Return (x, y) of the center of cell containing provided text 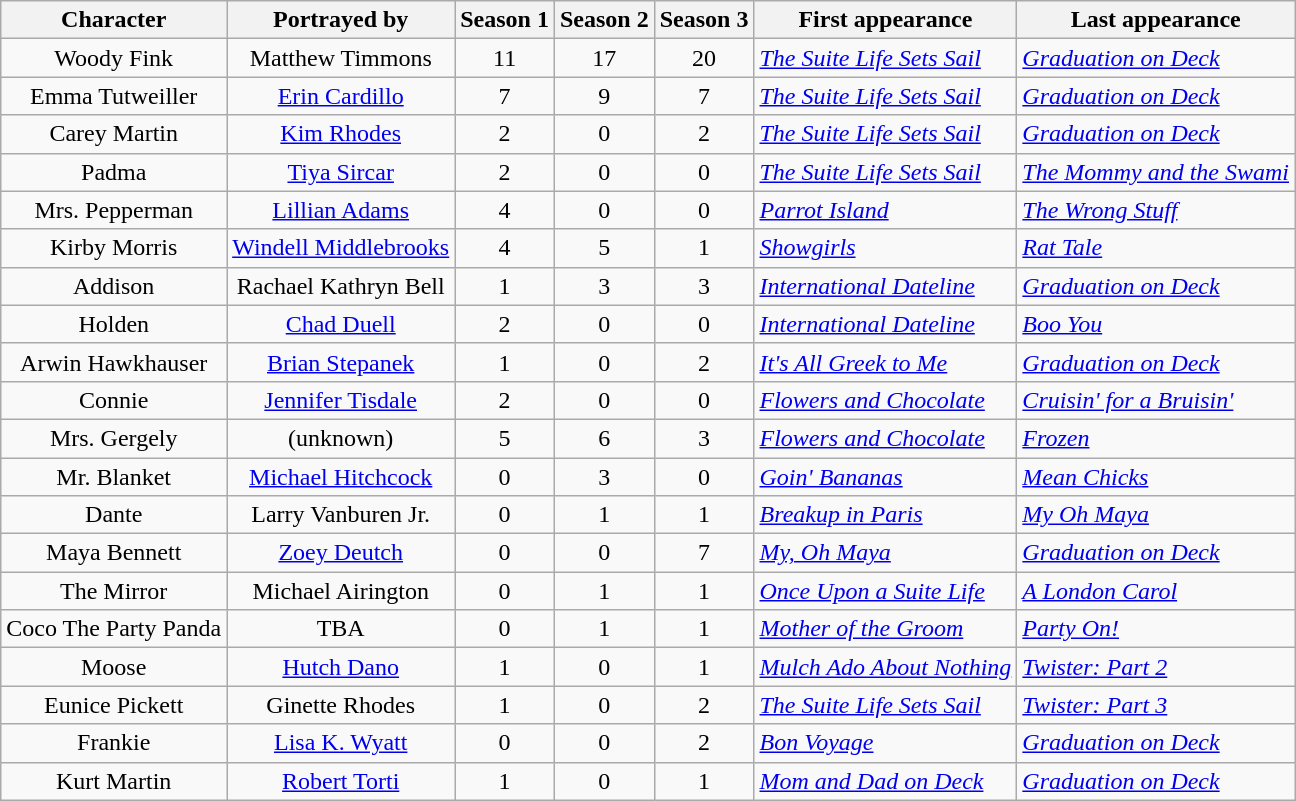
The Mirror (114, 591)
Michael Hitchcock (341, 477)
First appearance (886, 20)
Once Upon a Suite Life (886, 591)
Breakup in Paris (886, 515)
Moose (114, 667)
Mulch Ado About Nothing (886, 667)
Jennifer Tisdale (341, 400)
Frozen (1156, 438)
Character (114, 20)
Larry Vanburen Jr. (341, 515)
6 (604, 438)
The Mommy and the Swami (1156, 172)
Arwin Hawkhauser (114, 362)
Parrot Island (886, 210)
Dante (114, 515)
Matthew Timmons (341, 58)
A London Carol (1156, 591)
My, Oh Maya (886, 553)
Kurt Martin (114, 781)
Windell Middlebrooks (341, 248)
Last appearance (1156, 20)
Mrs. Pepperman (114, 210)
Carey Martin (114, 134)
Coco The Party Panda (114, 629)
My Oh Maya (1156, 515)
Holden (114, 324)
Robert Torti (341, 781)
Chad Duell (341, 324)
Lillian Adams (341, 210)
Mr. Blanket (114, 477)
Michael Airington (341, 591)
Tiya Sircar (341, 172)
Rachael Kathryn Bell (341, 286)
Rat Tale (1156, 248)
Lisa K. Wyatt (341, 743)
Mean Chicks (1156, 477)
Boo You (1156, 324)
Hutch Dano (341, 667)
20 (704, 58)
Mother of the Groom (886, 629)
Twister: Part 3 (1156, 705)
Bon Voyage (886, 743)
Kirby Morris (114, 248)
Brian Stepanek (341, 362)
17 (604, 58)
Showgirls (886, 248)
9 (604, 96)
Frankie (114, 743)
Addison (114, 286)
Season 3 (704, 20)
11 (505, 58)
Kim Rhodes (341, 134)
Connie (114, 400)
Maya Bennett (114, 553)
Zoey Deutch (341, 553)
Ginette Rhodes (341, 705)
Season 1 (505, 20)
Mrs. Gergely (114, 438)
Woody Fink (114, 58)
TBA (341, 629)
Party On! (1156, 629)
Twister: Part 2 (1156, 667)
Eunice Pickett (114, 705)
Goin' Bananas (886, 477)
Emma Tutweiller (114, 96)
The Wrong Stuff (1156, 210)
Season 2 (604, 20)
(unknown) (341, 438)
It's All Greek to Me (886, 362)
Padma (114, 172)
Mom and Dad on Deck (886, 781)
Cruisin' for a Bruisin' (1156, 400)
Erin Cardillo (341, 96)
Portrayed by (341, 20)
